Return the [X, Y] coordinate for the center point of the cell that contains the specified text.  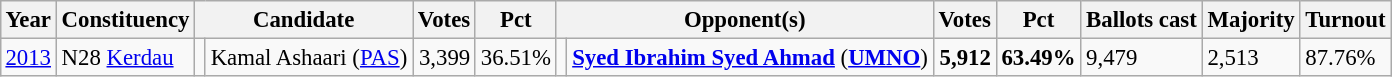
36.51% [516, 57]
87.76% [1346, 57]
2013 [28, 57]
Ballots cast [1142, 20]
Majority [1251, 20]
Kamal Ashaari (PAS) [308, 57]
5,912 [964, 57]
2,513 [1251, 57]
Syed Ibrahim Syed Ahmad (UMNO) [750, 57]
N28 Kerdau [125, 57]
Opponent(s) [744, 20]
Year [28, 20]
63.49% [1038, 57]
9,479 [1142, 57]
3,399 [444, 57]
Turnout [1346, 20]
Constituency [125, 20]
Candidate [304, 20]
